For the text-containing cell, return its midpoint in (x, y) coordinate format. 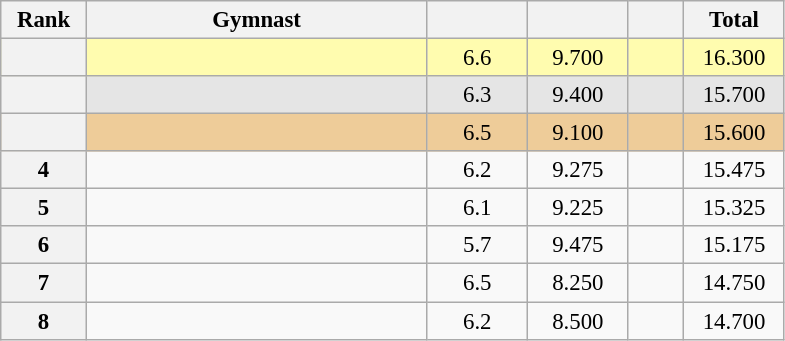
9.400 (578, 95)
7 (44, 283)
6 (44, 245)
14.750 (734, 283)
9.700 (578, 58)
8.500 (578, 321)
Total (734, 20)
9.475 (578, 245)
8.250 (578, 283)
5.7 (478, 245)
6.3 (478, 95)
9.275 (578, 170)
9.225 (578, 208)
15.175 (734, 245)
15.700 (734, 95)
6.6 (478, 58)
15.600 (734, 133)
6.1 (478, 208)
4 (44, 170)
15.325 (734, 208)
9.100 (578, 133)
14.700 (734, 321)
5 (44, 208)
Gymnast (256, 20)
Rank (44, 20)
16.300 (734, 58)
8 (44, 321)
15.475 (734, 170)
